Pinpoint the cell where the given text exists, returning its (x, y) midpoint coordinate. 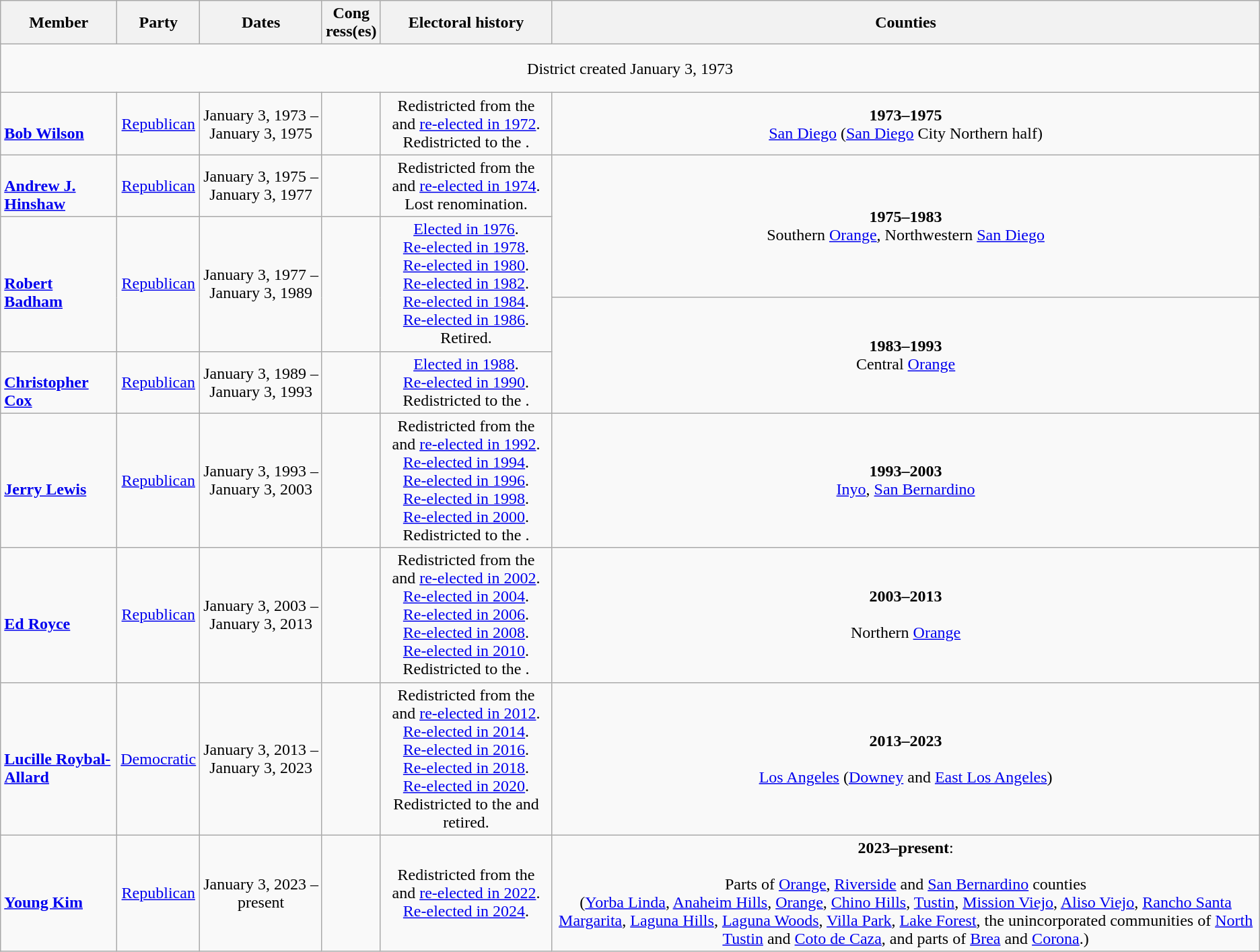
1973–1975San Diego (San Diego City Northern half) (906, 124)
January 3, 2013 –January 3, 2023 (261, 759)
District created January 3, 1973 (630, 69)
January 3, 2023 –present (261, 893)
January 3, 1993 –January 3, 2003 (261, 480)
January 3, 1977 –January 3, 1989 (261, 284)
Andrew J. Hinshaw (59, 186)
1993–2003Inyo, San Bernardino (906, 480)
Electoral history (466, 23)
Bob Wilson (59, 124)
Ed Royce (59, 615)
Robert Badham (59, 284)
Redistricted from the and re-elected in 1974.Lost renomination. (466, 186)
Jerry Lewis (59, 480)
Counties (906, 23)
2013–2023Los Angeles (Downey and East Los Angeles) (906, 759)
Redistricted from the and re-elected in 1972.Redistricted to the . (466, 124)
Young Kim (59, 893)
January 3, 1975 –January 3, 1977 (261, 186)
Elected in 1988.Re-elected in 1990.Redistricted to the . (466, 382)
Christopher Cox (59, 382)
Member (59, 23)
1983–1993Central Orange (906, 355)
January 3, 2003 –January 3, 2013 (261, 615)
January 3, 1973 –January 3, 1975 (261, 124)
Elected in 1976.Re-elected in 1978.Re-elected in 1980.Re-elected in 1982.Re-elected in 1984.Re-elected in 1986.Retired. (466, 284)
Party (159, 23)
1975–1983Southern Orange, Northwestern San Diego (906, 226)
2003–2013Northern Orange (906, 615)
Congress(es) (351, 23)
Lucille Roybal-Allard (59, 759)
January 3, 1989 –January 3, 1993 (261, 382)
Dates (261, 23)
Redistricted from the and re-elected in 2022.Re-elected in 2024. (466, 893)
Democratic (159, 759)
Redistricted from the and re-elected in 2002.Re-elected in 2004.Re-elected in 2006.Re-elected in 2008.Re-elected in 2010.Redistricted to the . (466, 615)
Redistricted from the and re-elected in 1992.Re-elected in 1994.Re-elected in 1996.Re-elected in 1998.Re-elected in 2000.Redistricted to the . (466, 480)
